For the text-containing cell, return its midpoint in (x, y) coordinate format. 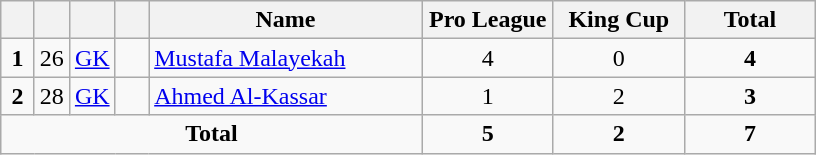
28 (52, 96)
26 (52, 58)
Pro League (488, 20)
7 (750, 134)
5 (488, 134)
0 (618, 58)
Ahmed Al-Kassar (286, 96)
Mustafa Malayekah (286, 58)
3 (750, 96)
Name (286, 20)
King Cup (618, 20)
